Scan for the cell matching the given text and deliver its [x, y] coordinate at center. 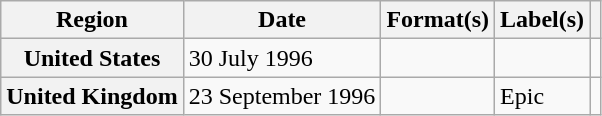
United States [92, 58]
United Kingdom [92, 96]
30 July 1996 [282, 58]
Format(s) [438, 20]
Label(s) [542, 20]
Epic [542, 96]
23 September 1996 [282, 96]
Date [282, 20]
Region [92, 20]
